From the cell containing the given text, extract its center point as (X, Y) coordinate. 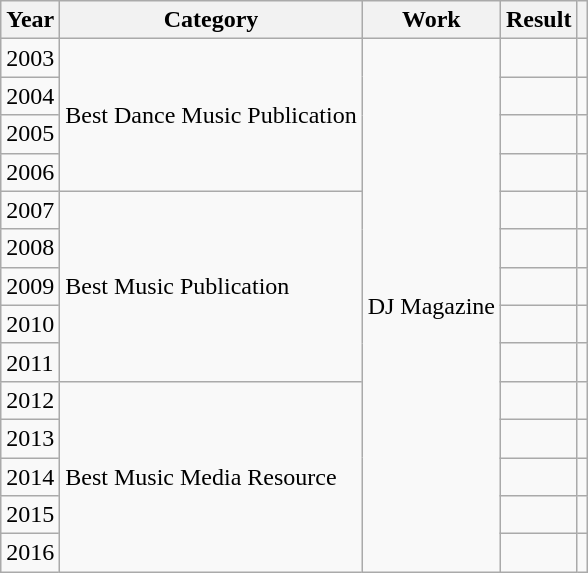
2008 (30, 248)
Best Music Publication (211, 286)
Result (539, 20)
2003 (30, 58)
2016 (30, 553)
2014 (30, 477)
Category (211, 20)
2011 (30, 362)
Best Music Media Resource (211, 476)
2004 (30, 96)
Year (30, 20)
2010 (30, 324)
2015 (30, 515)
2006 (30, 172)
2012 (30, 400)
Work (431, 20)
2007 (30, 210)
2005 (30, 134)
2013 (30, 438)
Best Dance Music Publication (211, 115)
2009 (30, 286)
DJ Magazine (431, 306)
